Search for the cell housing the specified text and yield its [X, Y] center coordinate. 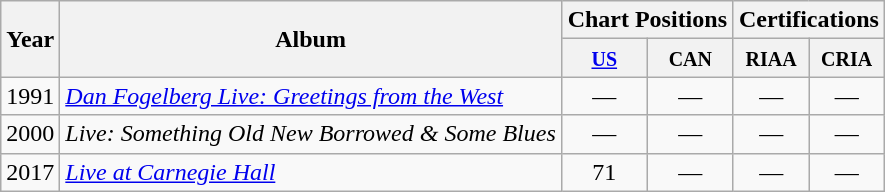
CAN [690, 58]
RIAA [771, 58]
Year [30, 39]
CRIA [847, 58]
Chart Positions [647, 20]
1991 [30, 96]
2017 [30, 172]
71 [604, 172]
Album [310, 39]
Live: Something Old New Borrowed & Some Blues [310, 134]
US [604, 58]
Live at Carnegie Hall [310, 172]
Dan Fogelberg Live: Greetings from the West [310, 96]
Certifications [808, 20]
2000 [30, 134]
